Search for the cell housing the specified text and yield its (x, y) center coordinate. 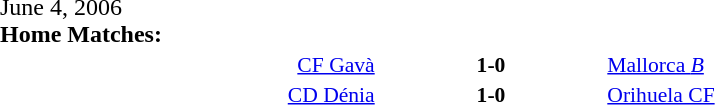
1-0 (492, 64)
